Output the [X, Y] coordinate of the center of the cell containing the given text.  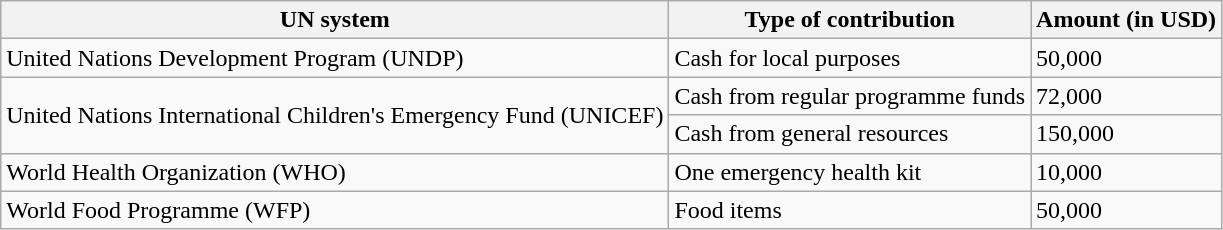
Cash for local purposes [850, 58]
10,000 [1126, 172]
Cash from general resources [850, 134]
United Nations International Children's Emergency Fund (UNICEF) [335, 115]
World Food Programme (WFP) [335, 210]
Amount (in USD) [1126, 20]
Type of contribution [850, 20]
World Health Organization (WHO) [335, 172]
72,000 [1126, 96]
UN system [335, 20]
150,000 [1126, 134]
One emergency health kit [850, 172]
Cash from regular programme funds [850, 96]
Food items [850, 210]
United Nations Development Program (UNDP) [335, 58]
